From the cell containing the given text, extract its center point as (X, Y) coordinate. 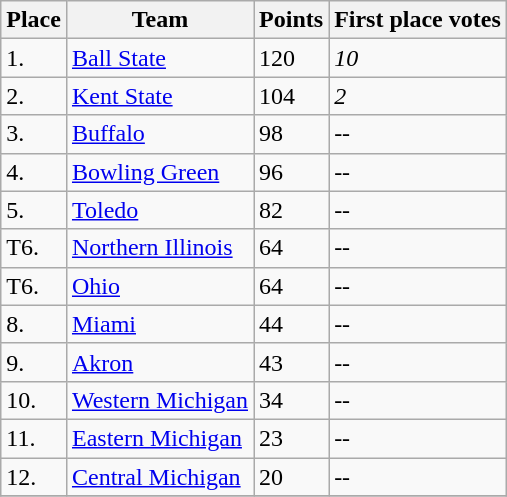
8. (34, 324)
Kent State (160, 96)
Northern Illinois (160, 248)
Eastern Michigan (160, 438)
4. (34, 172)
5. (34, 210)
Ohio (160, 286)
3. (34, 134)
Place (34, 20)
10. (34, 400)
2 (418, 96)
10 (418, 58)
43 (292, 362)
Points (292, 20)
2. (34, 96)
34 (292, 400)
Ball State (160, 58)
120 (292, 58)
104 (292, 96)
1. (34, 58)
98 (292, 134)
12. (34, 477)
11. (34, 438)
Bowling Green (160, 172)
Central Michigan (160, 477)
82 (292, 210)
9. (34, 362)
Western Michigan (160, 400)
44 (292, 324)
Miami (160, 324)
Akron (160, 362)
96 (292, 172)
First place votes (418, 20)
Buffalo (160, 134)
Team (160, 20)
20 (292, 477)
23 (292, 438)
Toledo (160, 210)
